Pinpoint the cell where the given text exists, returning its (x, y) midpoint coordinate. 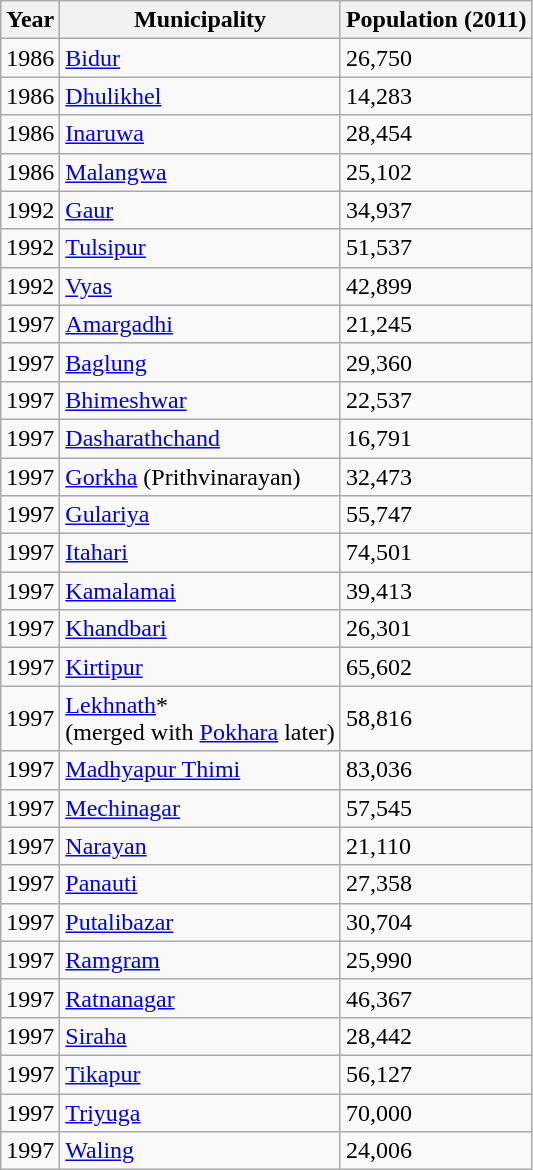
Gulariya (200, 515)
Population (2011) (436, 20)
29,360 (436, 362)
Bidur (200, 58)
Gaur (200, 210)
26,750 (436, 58)
56,127 (436, 1074)
42,899 (436, 286)
28,442 (436, 1036)
Triyuga (200, 1113)
57,545 (436, 808)
Putalibazar (200, 922)
Tikapur (200, 1074)
25,990 (436, 960)
Gorkha (Prithvinarayan) (200, 477)
Tulsipur (200, 248)
Mechinagar (200, 808)
Lekhnath*(merged with Pokhara later) (200, 718)
Itahari (200, 553)
Khandbari (200, 629)
21,245 (436, 324)
55,747 (436, 515)
Ratnanagar (200, 998)
Kirtipur (200, 667)
51,537 (436, 248)
24,006 (436, 1151)
Panauti (200, 884)
Narayan (200, 846)
Malangwa (200, 172)
58,816 (436, 718)
27,358 (436, 884)
Kamalamai (200, 591)
Municipality (200, 20)
Madhyapur Thimi (200, 770)
Waling (200, 1151)
74,501 (436, 553)
30,704 (436, 922)
Inaruwa (200, 134)
14,283 (436, 96)
46,367 (436, 998)
34,937 (436, 210)
39,413 (436, 591)
Vyas (200, 286)
Baglung (200, 362)
Ramgram (200, 960)
22,537 (436, 400)
16,791 (436, 438)
25,102 (436, 172)
Year (30, 20)
Siraha (200, 1036)
26,301 (436, 629)
Bhimeshwar (200, 400)
32,473 (436, 477)
21,110 (436, 846)
65,602 (436, 667)
70,000 (436, 1113)
Amargadhi (200, 324)
Dhulikhel (200, 96)
28,454 (436, 134)
83,036 (436, 770)
Dasharathchand (200, 438)
